Detect which cell encompasses the target text, then output its (X, Y) center coordinate. 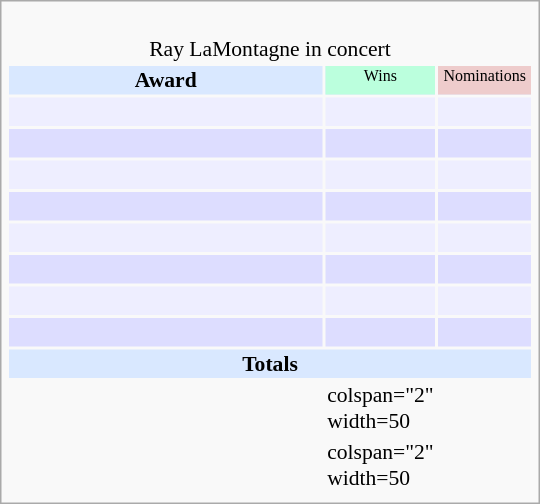
Totals (270, 363)
Nominations (484, 80)
Ray LaMontagne in concert (270, 36)
Wins (381, 80)
Award (166, 80)
